Pinpoint the cell where the given text exists, returning its [x, y] midpoint coordinate. 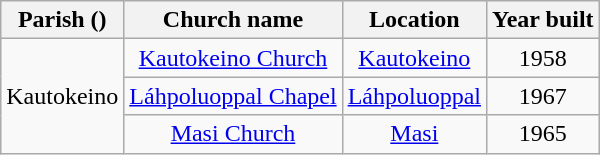
Masi Church [233, 134]
Kautokeino Church [233, 58]
Masi [414, 134]
Church name [233, 20]
Parish () [62, 20]
Láhpoluoppal [414, 96]
1965 [544, 134]
Láhpoluoppal Chapel [233, 96]
1958 [544, 58]
Location [414, 20]
1967 [544, 96]
Year built [544, 20]
